Provide the [X, Y] coordinate of the cell's center where the given text is located.  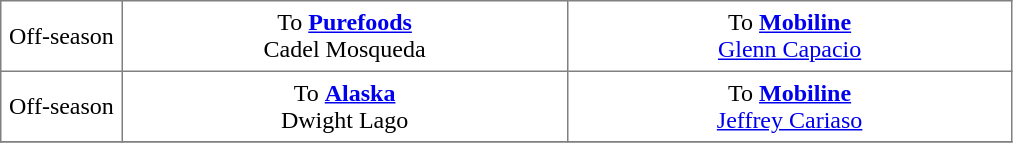
To MobilineJeffrey Cariaso [790, 106]
To AlaskaDwight Lago [344, 106]
To PurefoodsCadel Mosqueda [344, 36]
To MobilineGlenn Capacio [790, 36]
